Scan for the cell matching the given text and deliver its (x, y) coordinate at center. 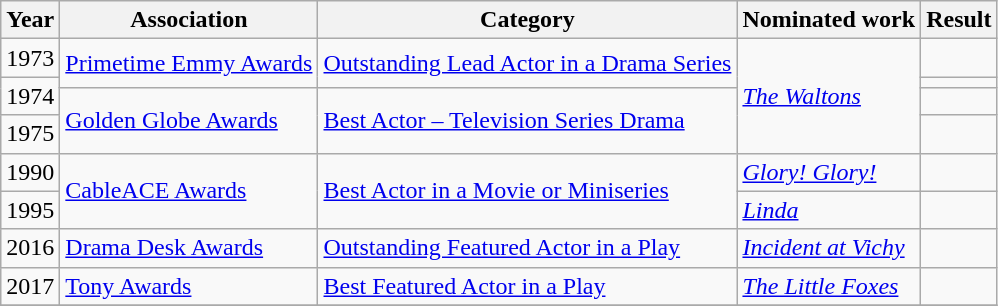
Nominated work (829, 20)
1974 (30, 96)
Association (189, 20)
Best Actor – Television Series Drama (528, 120)
Outstanding Lead Actor in a Drama Series (528, 64)
CableACE Awards (189, 191)
Golden Globe Awards (189, 120)
2016 (30, 248)
1990 (30, 172)
2017 (30, 286)
Best Actor in a Movie or Miniseries (528, 191)
Category (528, 20)
Best Featured Actor in a Play (528, 286)
Result (959, 20)
1973 (30, 58)
Incident at Vichy (829, 248)
Glory! Glory! (829, 172)
Linda (829, 210)
Primetime Emmy Awards (189, 64)
The Waltons (829, 96)
Drama Desk Awards (189, 248)
Year (30, 20)
The Little Foxes (829, 286)
1975 (30, 134)
Tony Awards (189, 286)
1995 (30, 210)
Outstanding Featured Actor in a Play (528, 248)
